Output the (X, Y) coordinate of the center of the cell containing the given text.  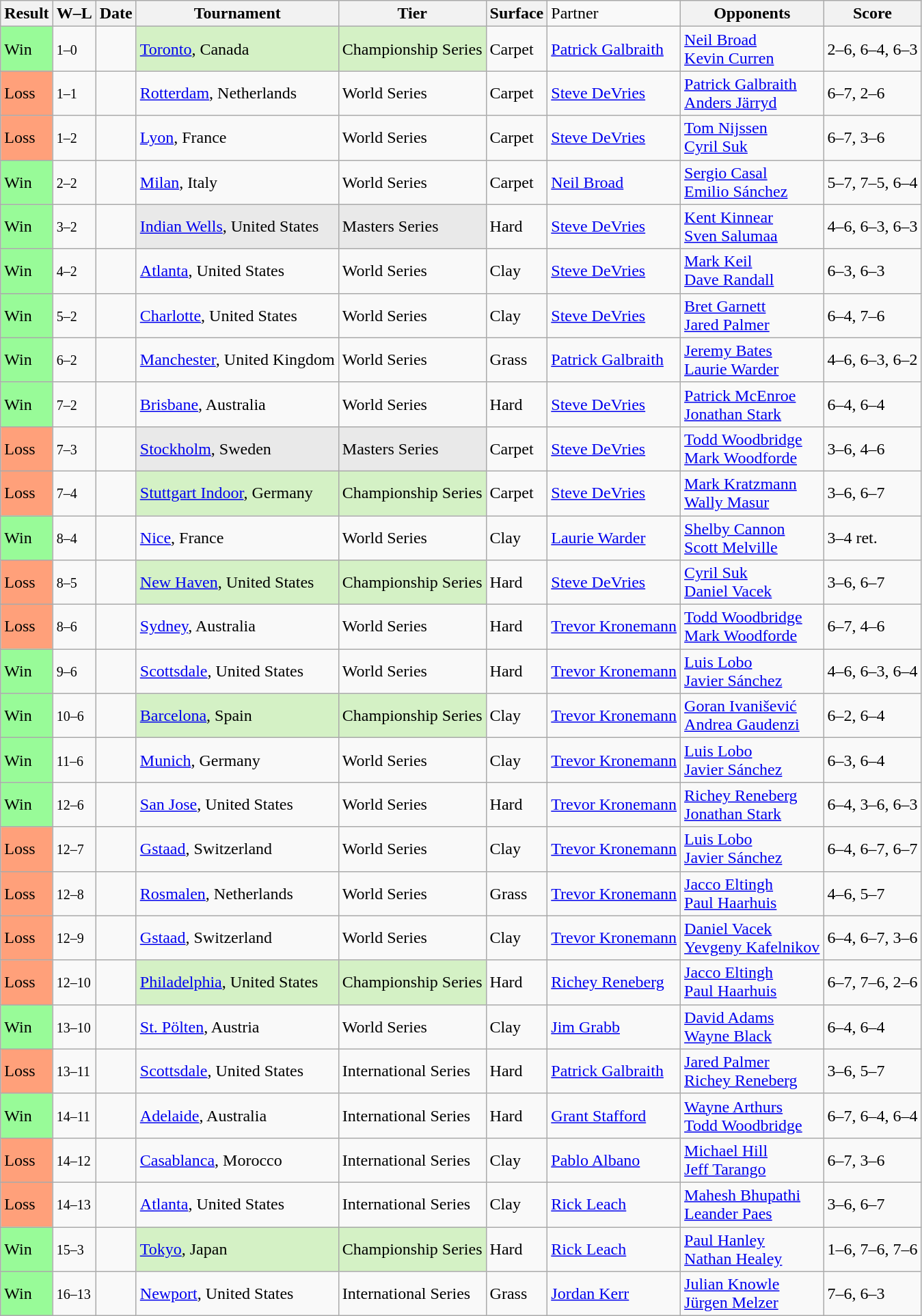
Shelby Cannon Scott Melville (752, 537)
Milan, Italy (237, 182)
2–2 (74, 182)
1–1 (74, 93)
12–6 (74, 805)
6–4, 7–6 (872, 316)
10–6 (74, 716)
1–0 (74, 49)
6–3, 6–4 (872, 760)
Rotterdam, Netherlands (237, 93)
3–6, 4–6 (872, 448)
Pablo Albano (614, 1160)
6–4, 6–7, 6–7 (872, 849)
4–6, 6–3, 6–2 (872, 359)
Michael Hill Jeff Tarango (752, 1160)
Date (116, 14)
6–7, 6–4, 6–4 (872, 1115)
Opponents (752, 14)
Charlotte, United States (237, 316)
12–8 (74, 894)
New Haven, United States (237, 582)
W–L (74, 14)
Tournament (237, 14)
2–6, 6–4, 6–3 (872, 49)
Brisbane, Australia (237, 405)
Sydney, Australia (237, 627)
3–2 (74, 227)
Cyril Suk Daniel Vacek (752, 582)
6–7, 2–6 (872, 93)
Lyon, France (237, 138)
Jordan Kerr (614, 1294)
6–7, 7–6, 2–6 (872, 983)
Richey Reneberg Jonathan Stark (752, 805)
Goran Ivanišević Andrea Gaudenzi (752, 716)
Toronto, Canada (237, 49)
Casablanca, Morocco (237, 1160)
Neil Broad (614, 182)
Surface (517, 14)
Daniel Vacek Yevgeny Kafelnikov (752, 937)
Jim Grabb (614, 1026)
Mahesh Bhupathi Leander Paes (752, 1204)
Julian Knowle Jürgen Melzer (752, 1294)
3–4 ret. (872, 537)
Paul Hanley Nathan Healey (752, 1249)
Indian Wells, United States (237, 227)
15–3 (74, 1249)
4–6, 6–3, 6–4 (872, 671)
Rosmalen, Netherlands (237, 894)
Neil Broad Kevin Curren (752, 49)
Partner (614, 14)
Philadelphia, United States (237, 983)
14–13 (74, 1204)
Tom Nijssen Cyril Suk (752, 138)
Kent Kinnear Sven Salumaa (752, 227)
8–6 (74, 627)
Sergio Casal Emilio Sánchez (752, 182)
11–6 (74, 760)
12–10 (74, 983)
Wayne Arthurs Todd Woodbridge (752, 1115)
8–5 (74, 582)
5–2 (74, 316)
4–2 (74, 271)
Richey Reneberg (614, 983)
Jared Palmer Richey Reneberg (752, 1071)
San Jose, United States (237, 805)
16–13 (74, 1294)
Tokyo, Japan (237, 1249)
Barcelona, Spain (237, 716)
4–6, 5–7 (872, 894)
5–7, 7–5, 6–4 (872, 182)
Munich, Germany (237, 760)
7–6, 6–3 (872, 1294)
Newport, United States (237, 1294)
Score (872, 14)
6–7, 4–6 (872, 627)
Grant Stafford (614, 1115)
St. Pölten, Austria (237, 1026)
Adelaide, Australia (237, 1115)
Stuttgart Indoor, Germany (237, 493)
8–4 (74, 537)
Laurie Warder (614, 537)
Mark Kratzmann Wally Masur (752, 493)
13–11 (74, 1071)
12–7 (74, 849)
4–6, 6–3, 6–3 (872, 227)
9–6 (74, 671)
3–6, 5–7 (872, 1071)
14–11 (74, 1115)
6–2, 6–4 (872, 716)
12–9 (74, 937)
6–3, 6–3 (872, 271)
14–12 (74, 1160)
7–4 (74, 493)
6–2 (74, 359)
David Adams Wayne Black (752, 1026)
6–4, 3–6, 6–3 (872, 805)
Stockholm, Sweden (237, 448)
Manchester, United Kingdom (237, 359)
Result (27, 14)
Patrick Galbraith Anders Järryd (752, 93)
Tier (412, 14)
Jeremy Bates Laurie Warder (752, 359)
7–3 (74, 448)
6–4, 6–7, 3–6 (872, 937)
Bret Garnett Jared Palmer (752, 316)
1–6, 7–6, 7–6 (872, 1249)
Mark Keil Dave Randall (752, 271)
13–10 (74, 1026)
7–2 (74, 405)
1–2 (74, 138)
Nice, France (237, 537)
Patrick McEnroe Jonathan Stark (752, 405)
